Scan for the cell matching the given text and deliver its [X, Y] coordinate at center. 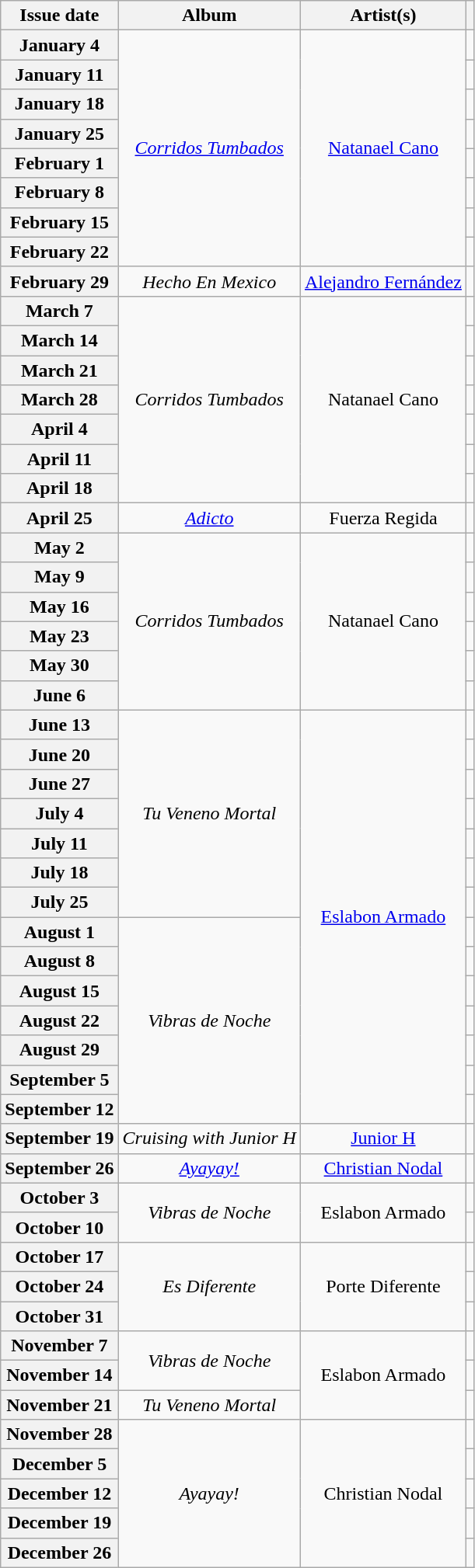
October 31 [59, 1316]
Artist(s) [382, 16]
March 28 [59, 400]
Hecho En Mexico [209, 281]
Adicto [209, 518]
April 11 [59, 459]
October 3 [59, 1198]
April 4 [59, 429]
December 19 [59, 1523]
September 12 [59, 1109]
August 15 [59, 991]
Issue date [59, 16]
Junior H [382, 1139]
July 18 [59, 873]
June 20 [59, 754]
March 21 [59, 370]
Fuerza Regida [382, 518]
May 30 [59, 666]
May 2 [59, 548]
January 25 [59, 134]
January 11 [59, 75]
February 29 [59, 281]
Cruising with Junior H [209, 1139]
June 6 [59, 695]
May 23 [59, 636]
Alejandro Fernández [382, 281]
March 7 [59, 311]
January 18 [59, 104]
February 15 [59, 222]
March 14 [59, 340]
November 14 [59, 1375]
Es Diferente [209, 1286]
August 1 [59, 932]
April 18 [59, 488]
July 25 [59, 902]
February 22 [59, 252]
September 26 [59, 1168]
May 16 [59, 607]
October 10 [59, 1227]
December 5 [59, 1464]
April 25 [59, 518]
October 17 [59, 1257]
November 7 [59, 1346]
December 12 [59, 1493]
August 8 [59, 961]
June 13 [59, 725]
September 5 [59, 1080]
June 27 [59, 784]
Porte Diferente [382, 1286]
August 22 [59, 1020]
August 29 [59, 1050]
Album [209, 16]
October 24 [59, 1286]
July 11 [59, 843]
November 21 [59, 1405]
February 1 [59, 163]
February 8 [59, 193]
September 19 [59, 1139]
July 4 [59, 813]
May 9 [59, 577]
November 28 [59, 1434]
January 4 [59, 45]
December 26 [59, 1552]
